Capture the cell that displays the provided text and extract its (X, Y) central coordinate. 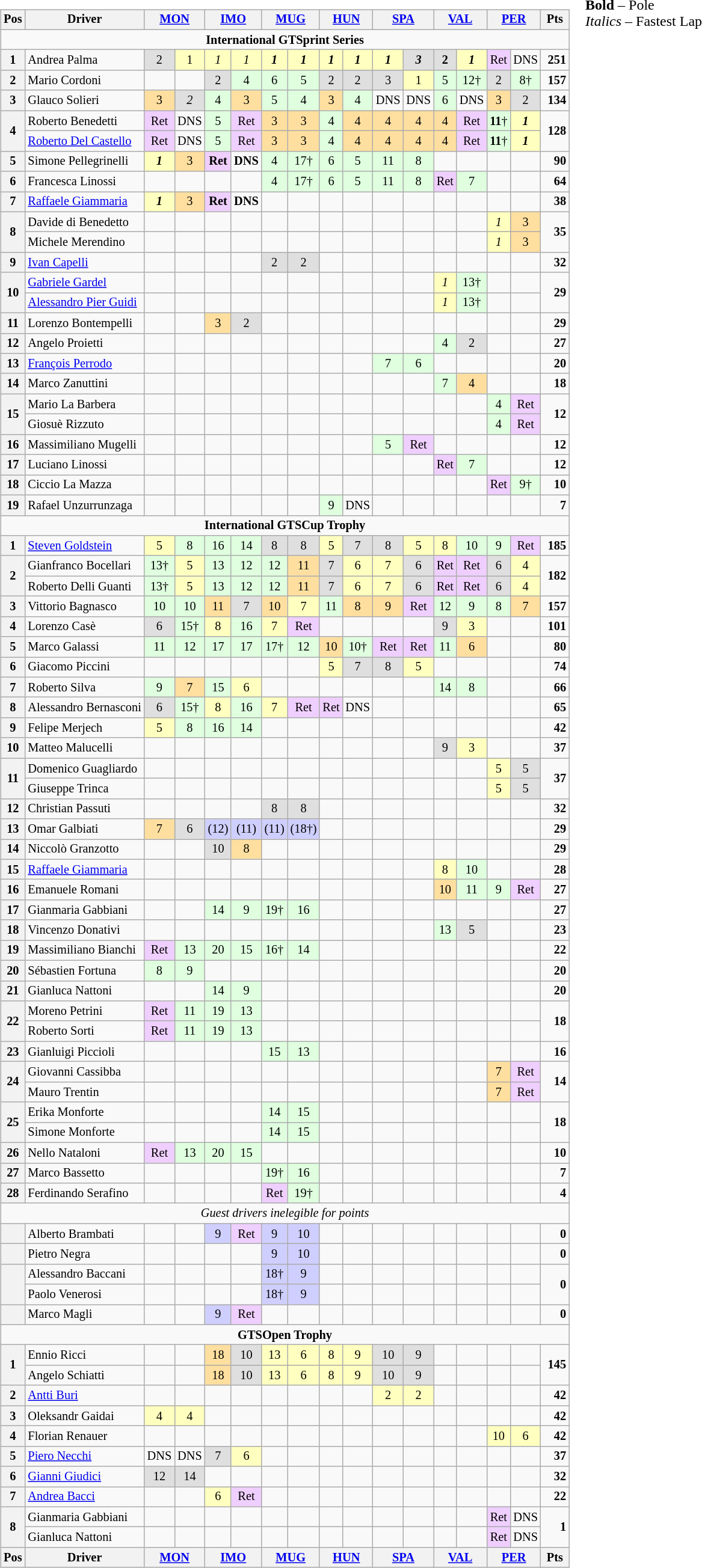
9† (525, 485)
Roberto Silva (84, 687)
Giuseppe Trinca (84, 789)
Rafael Unzurrunzaga (84, 505)
Roberto Delli Guanti (84, 586)
Simone Monforte (84, 1133)
International GTSprint Series (285, 40)
145 (555, 1365)
Roberto Benedetti (84, 121)
Ennio Ricci (84, 1355)
Matteo Malucelli (84, 748)
Vincenzo Donativi (84, 930)
Glauco Solieri (84, 100)
Lorenzo Bontempelli (84, 323)
64 (555, 182)
Roberto Sorti (84, 1031)
Paolo Venerosi (84, 1294)
80 (555, 647)
Lorenzo Casè (84, 626)
Giovanni Cassibba (84, 1072)
38 (555, 202)
16† (274, 951)
GTSOpen Trophy (285, 1335)
Roberto Del Castello (84, 141)
Mauro Trentin (84, 1092)
Christian Passuti (84, 809)
Gianni Giudici (84, 1477)
Giosuè Rizzuto (84, 424)
74 (555, 667)
Florian Renauer (84, 1436)
Alessandro Baccani (84, 1274)
Steven Goldstein (84, 546)
Alessandro Bernasconi (84, 708)
Andrea Bacci (84, 1497)
101 (555, 626)
Nello Nataloni (84, 1153)
Davide di Benedetto (84, 222)
Sébastien Fortuna (84, 970)
Luciano Linossi (84, 465)
International GTSCup Trophy (285, 525)
Marco Galassi (84, 647)
26 (13, 1153)
Pietro Negra (84, 1254)
Gabriele Gardel (84, 283)
Alberto Brambati (84, 1234)
Antti Buri (84, 1395)
Mario La Barbera (84, 404)
(12) (218, 829)
Felipe Merjech (84, 728)
25 (13, 1122)
Francesca Linossi (84, 182)
35 (555, 232)
65 (555, 708)
Mario Cordoni (84, 81)
Vittorio Bagnasco (84, 607)
Simone Pellegrinelli (84, 161)
10† (357, 647)
Guest drivers inelegible for points (285, 1213)
182 (555, 576)
90 (555, 161)
Alessandro Pier Guidi (84, 303)
8† (525, 81)
185 (555, 546)
Gianluigi Piccioli (84, 1052)
Domenico Guagliardo (84, 768)
Marco Magli (84, 1315)
Ferdinando Serafino (84, 1193)
Angelo Proietti (84, 343)
Gianfranco Bocellari (84, 566)
(18†) (304, 829)
Massimiliano Mugelli (84, 444)
Emanuele Romani (84, 890)
Massimiliano Bianchi (84, 951)
Giacomo Piccini (84, 667)
Piero Necchi (84, 1456)
Ivan Capelli (84, 263)
128 (555, 131)
François Perrodo (84, 364)
Michele Merendino (84, 242)
Angelo Schiatti (84, 1376)
134 (555, 100)
Oleksandr Gaidai (84, 1416)
66 (555, 687)
Omar Galbiati (84, 829)
251 (555, 60)
Moreno Petrini (84, 1011)
12† (472, 81)
Ciccio La Mazza (84, 485)
Marco Bassetto (84, 1173)
21 (13, 991)
Erika Monforte (84, 1112)
24 (13, 1082)
Marco Zanuttini (84, 384)
Niccolò Granzotto (84, 850)
Andrea Palma (84, 60)
